Capture the cell that displays the provided text and extract its [X, Y] central coordinate. 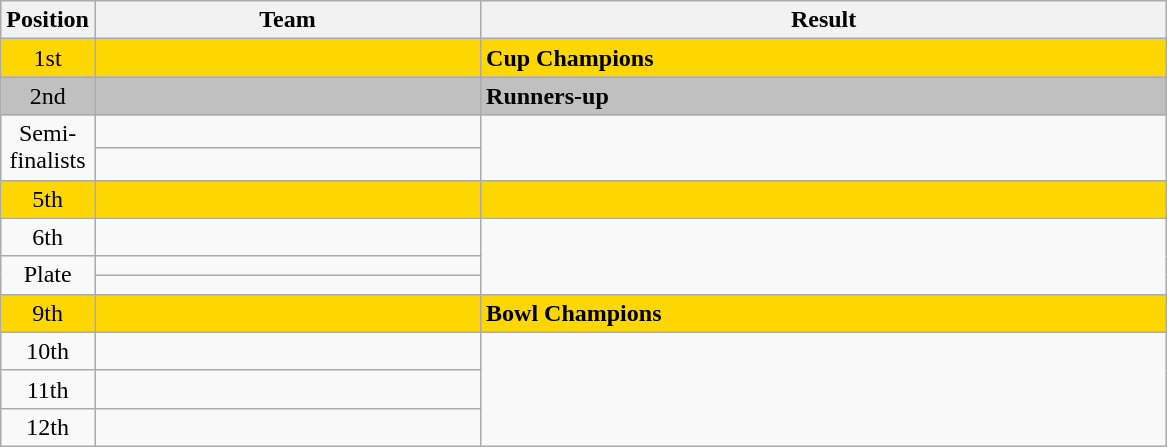
11th [48, 389]
Position [48, 20]
5th [48, 199]
12th [48, 427]
10th [48, 351]
1st [48, 58]
Team [287, 20]
Runners-up [824, 96]
Result [824, 20]
Bowl Champions [824, 313]
Semi-finalists [48, 148]
2nd [48, 96]
Cup Champions [824, 58]
6th [48, 237]
9th [48, 313]
Plate [48, 275]
